Return the (X, Y) coordinate for the center point of the cell that contains the specified text.  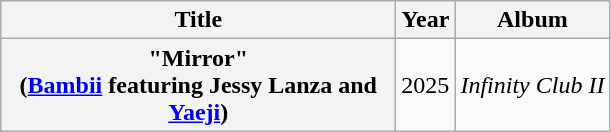
Year (426, 20)
Title (198, 20)
"Mirror"(Bambii featuring Jessy Lanza and Yaeji) (198, 85)
Infinity Club II (532, 85)
Album (532, 20)
2025 (426, 85)
